Pinpoint the cell where the given text exists, returning its (x, y) midpoint coordinate. 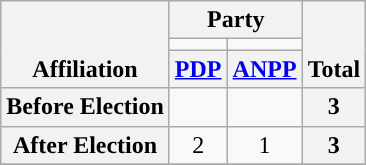
ANPP (264, 69)
1 (264, 145)
Party (236, 20)
Total (334, 44)
2 (198, 145)
After Election (86, 145)
PDP (198, 69)
Affiliation (86, 44)
Before Election (86, 107)
